Locate the cell with the specified text and output its (x, y) center coordinate. 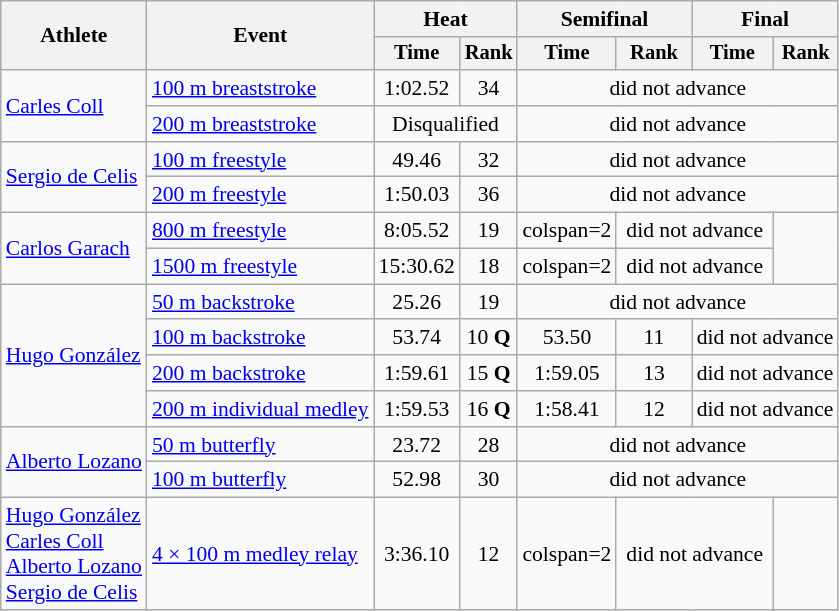
200 m individual medley (260, 409)
25.26 (417, 302)
50 m backstroke (260, 302)
3:36.10 (417, 554)
1:50.03 (417, 195)
16 Q (489, 409)
32 (489, 160)
Carles Coll (74, 106)
34 (489, 88)
100 m breaststroke (260, 88)
36 (489, 195)
18 (489, 267)
Semifinal (604, 19)
15 Q (489, 373)
Carlos Garach (74, 248)
23.72 (417, 445)
1:02.52 (417, 88)
1:59.61 (417, 373)
Sergio de Celis (74, 178)
53.74 (417, 338)
Disqualified (446, 124)
200 m breaststroke (260, 124)
Final (766, 19)
Hugo GonzálezCarles Coll Alberto Lozano Sergio de Celis (74, 554)
30 (489, 480)
13 (654, 373)
10 Q (489, 338)
1:58.41 (566, 409)
Event (260, 36)
1500 m freestyle (260, 267)
100 m butterfly (260, 480)
53.50 (566, 338)
Heat (446, 19)
49.46 (417, 160)
800 m freestyle (260, 231)
1:59.53 (417, 409)
50 m butterfly (260, 445)
4 × 100 m medley relay (260, 554)
200 m freestyle (260, 195)
Athlete (74, 36)
200 m backstroke (260, 373)
1:59.05 (566, 373)
8:05.52 (417, 231)
Hugo González (74, 355)
28 (489, 445)
15:30.62 (417, 267)
11 (654, 338)
100 m freestyle (260, 160)
52.98 (417, 480)
100 m backstroke (260, 338)
Alberto Lozano (74, 462)
